Return [x, y] of the center of cell containing provided text 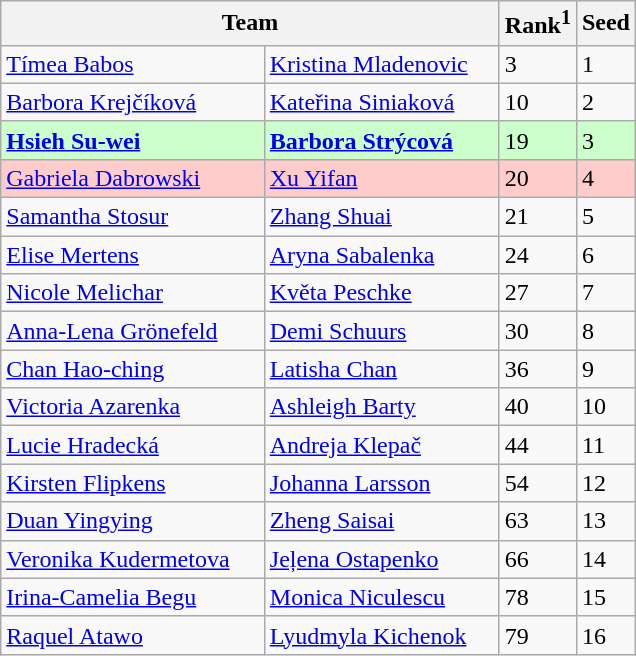
Lyudmyla Kichenok [382, 635]
Anna-Lena Grönefeld [133, 331]
78 [538, 597]
4 [606, 178]
Barbora Strýcová [382, 140]
Ashleigh Barty [382, 407]
16 [606, 635]
Team [250, 24]
Gabriela Dabrowski [133, 178]
2 [606, 102]
Hsieh Su-wei [133, 140]
8 [606, 331]
63 [538, 521]
Samantha Stosur [133, 217]
Barbora Krejčíková [133, 102]
Tímea Babos [133, 64]
Chan Hao-ching [133, 369]
Andreja Klepač [382, 445]
19 [538, 140]
Xu Yifan [382, 178]
79 [538, 635]
14 [606, 559]
7 [606, 293]
1 [606, 64]
Duan Yingying [133, 521]
54 [538, 483]
Květa Peschke [382, 293]
66 [538, 559]
Zheng Saisai [382, 521]
Zhang Shuai [382, 217]
40 [538, 407]
Aryna Sabalenka [382, 255]
Elise Mertens [133, 255]
6 [606, 255]
30 [538, 331]
21 [538, 217]
Raquel Atawo [133, 635]
Nicole Melichar [133, 293]
27 [538, 293]
Demi Schuurs [382, 331]
Monica Niculescu [382, 597]
11 [606, 445]
Seed [606, 24]
13 [606, 521]
12 [606, 483]
Johanna Larsson [382, 483]
Veronika Kudermetova [133, 559]
Kirsten Flipkens [133, 483]
9 [606, 369]
5 [606, 217]
Jeļena Ostapenko [382, 559]
Latisha Chan [382, 369]
Lucie Hradecká [133, 445]
36 [538, 369]
Kristina Mladenovic [382, 64]
Irina-Camelia Begu [133, 597]
44 [538, 445]
20 [538, 178]
24 [538, 255]
Victoria Azarenka [133, 407]
Kateřina Siniaková [382, 102]
15 [606, 597]
Rank1 [538, 24]
